Return (X, Y) of the center of cell containing provided text 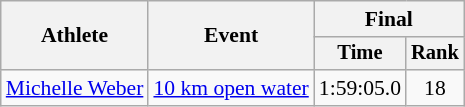
Event (230, 36)
Time (360, 54)
10 km open water (230, 88)
Rank (435, 54)
1:59:05.0 (360, 88)
Final (389, 19)
Athlete (75, 36)
Michelle Weber (75, 88)
18 (435, 88)
